Pinpoint the cell where the given text exists, returning its (X, Y) midpoint coordinate. 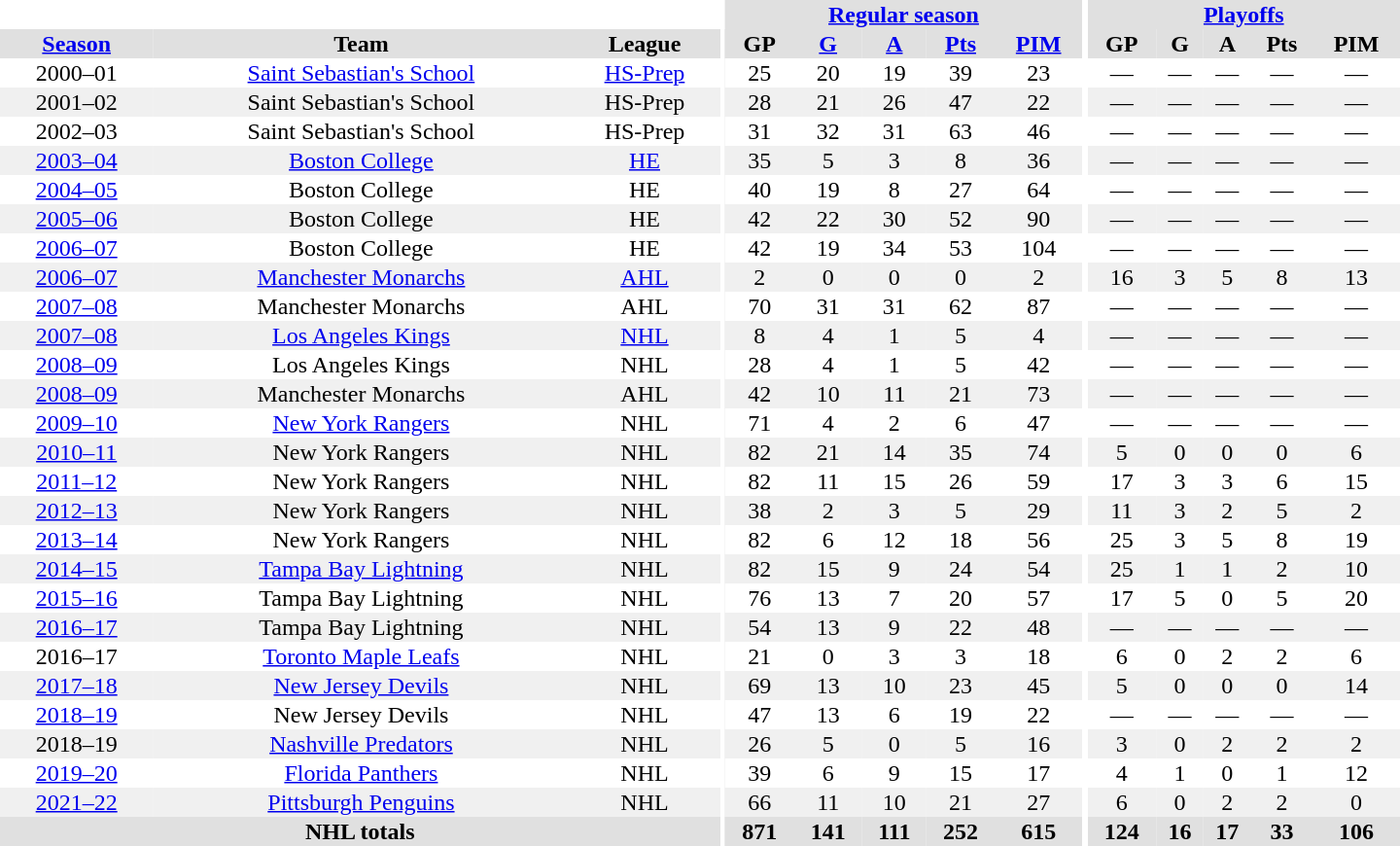
2009–10 (76, 423)
74 (1038, 452)
70 (760, 306)
2017–18 (76, 686)
2005–06 (76, 219)
League (644, 44)
48 (1038, 627)
Pittsburgh Penguins (361, 802)
Toronto Maple Leafs (361, 656)
57 (1038, 598)
Season (76, 44)
2013–14 (76, 540)
38 (760, 511)
69 (760, 686)
53 (961, 248)
141 (828, 831)
52 (961, 219)
2003–04 (76, 160)
29 (1038, 511)
111 (894, 831)
76 (760, 598)
46 (1038, 131)
104 (1038, 248)
40 (760, 190)
45 (1038, 686)
Florida Panthers (361, 773)
Playoffs (1244, 15)
Regular season (904, 15)
Nashville Predators (361, 744)
2011–12 (76, 481)
56 (1038, 540)
7 (894, 598)
2001–02 (76, 102)
106 (1356, 831)
63 (961, 131)
59 (1038, 481)
24 (961, 569)
62 (961, 306)
71 (760, 423)
2012–13 (76, 511)
871 (760, 831)
2010–11 (76, 452)
66 (760, 802)
73 (1038, 394)
2002–03 (76, 131)
32 (828, 131)
2004–05 (76, 190)
2015–16 (76, 598)
33 (1281, 831)
615 (1038, 831)
2014–15 (76, 569)
36 (1038, 160)
Team (361, 44)
124 (1122, 831)
34 (894, 248)
64 (1038, 190)
90 (1038, 219)
252 (961, 831)
2019–20 (76, 773)
30 (894, 219)
2021–22 (76, 802)
87 (1038, 306)
NHL totals (360, 831)
2000–01 (76, 73)
